From the cell containing the given text, extract its center point as (X, Y) coordinate. 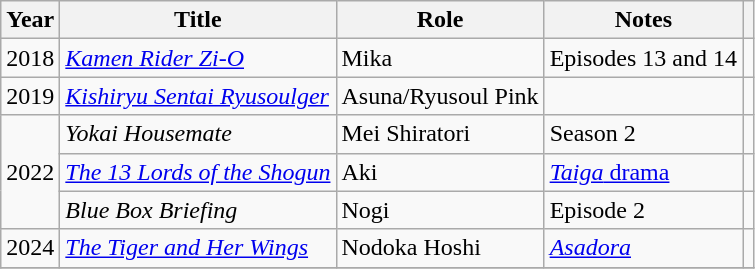
Notes (643, 20)
Kishiryu Sentai Ryusoulger (198, 96)
2024 (30, 248)
The Tiger and Her Wings (198, 248)
Aki (440, 172)
Kamen Rider Zi-O (198, 58)
Yokai Housemate (198, 134)
Year (30, 20)
Nodoka Hoshi (440, 248)
2019 (30, 96)
2022 (30, 172)
The 13 Lords of the Shogun (198, 172)
Taiga drama (643, 172)
Blue Box Briefing (198, 210)
2018 (30, 58)
Nogi (440, 210)
Mei Shiratori (440, 134)
Title (198, 20)
Mika (440, 58)
Episode 2 (643, 210)
Asuna/Ryusoul Pink (440, 96)
Episodes 13 and 14 (643, 58)
Season 2 (643, 134)
Asadora (643, 248)
Role (440, 20)
